Return the [x, y] coordinate for the center point of the cell that contains the specified text.  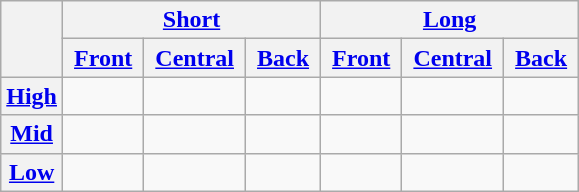
Mid [32, 134]
High [32, 96]
Long [450, 20]
Low [32, 172]
Short [192, 20]
